Detect which cell encompasses the target text, then output its (x, y) center coordinate. 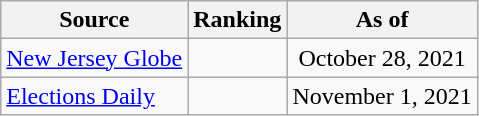
As of (382, 20)
New Jersey Globe (94, 58)
October 28, 2021 (382, 58)
Elections Daily (94, 96)
November 1, 2021 (382, 96)
Ranking (238, 20)
Source (94, 20)
